Capture the cell that displays the provided text and extract its [X, Y] central coordinate. 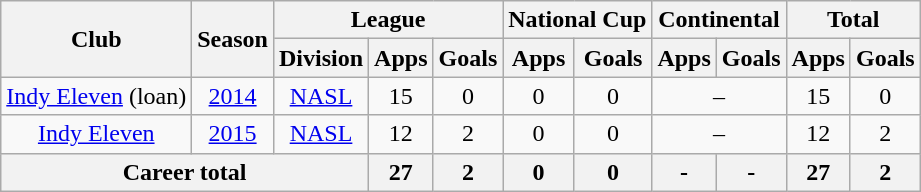
2014 [233, 96]
League [388, 20]
Division [320, 58]
Career total [185, 172]
Season [233, 39]
Club [96, 39]
2015 [233, 134]
Indy Eleven (loan) [96, 96]
Indy Eleven [96, 134]
National Cup [578, 20]
Continental [719, 20]
Total [853, 20]
